Find where the given text appears and provide that cell's center as [x, y] coordinate. 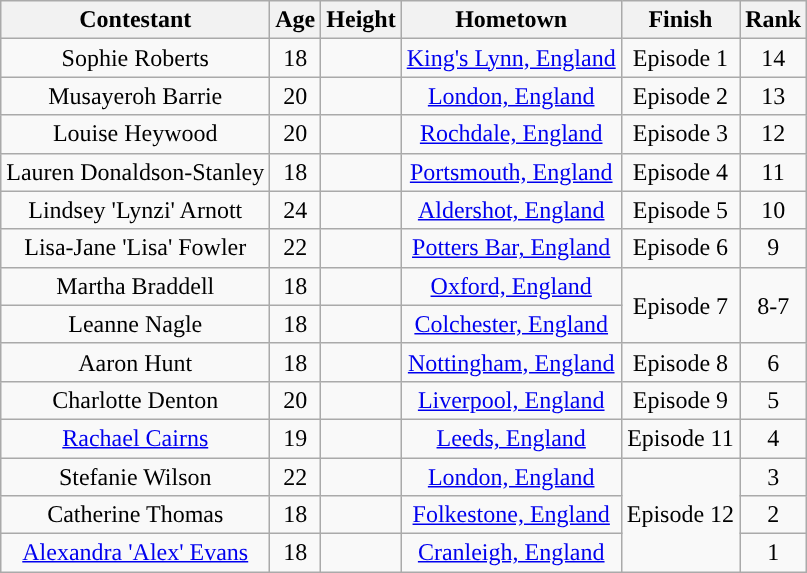
Oxford, England [511, 286]
Episode 2 [680, 96]
Episode 7 [680, 305]
Louise Heywood [136, 134]
9 [774, 248]
Lauren Donaldson-Stanley [136, 172]
Age [296, 20]
8-7 [774, 305]
Catherine Thomas [136, 515]
King's Lynn, England [511, 58]
Leanne Nagle [136, 324]
Finish [680, 20]
Episode 11 [680, 438]
Alexandra 'Alex' Evans [136, 553]
10 [774, 210]
Lisa-Jane 'Lisa' Fowler [136, 248]
Episode 6 [680, 248]
3 [774, 477]
Sophie Roberts [136, 58]
Episode 1 [680, 58]
Charlotte Denton [136, 400]
Episode 8 [680, 362]
Episode 4 [680, 172]
Potters Bar, England [511, 248]
Episode 12 [680, 515]
Colchester, England [511, 324]
Height [361, 20]
11 [774, 172]
Rochdale, England [511, 134]
5 [774, 400]
Portsmouth, England [511, 172]
Cranleigh, England [511, 553]
Hometown [511, 20]
Nottingham, England [511, 362]
19 [296, 438]
Contestant [136, 20]
2 [774, 515]
Episode 5 [680, 210]
24 [296, 210]
Episode 9 [680, 400]
Stefanie Wilson [136, 477]
Rank [774, 20]
Lindsey 'Lynzi' Arnott [136, 210]
Rachael Cairns [136, 438]
12 [774, 134]
Musayeroh Barrie [136, 96]
13 [774, 96]
Martha Braddell [136, 286]
Leeds, England [511, 438]
Liverpool, England [511, 400]
4 [774, 438]
Aaron Hunt [136, 362]
Episode 3 [680, 134]
14 [774, 58]
6 [774, 362]
Aldershot, England [511, 210]
Folkestone, England [511, 515]
1 [774, 553]
